Return the [x, y] coordinate for the center point of the cell that contains the specified text.  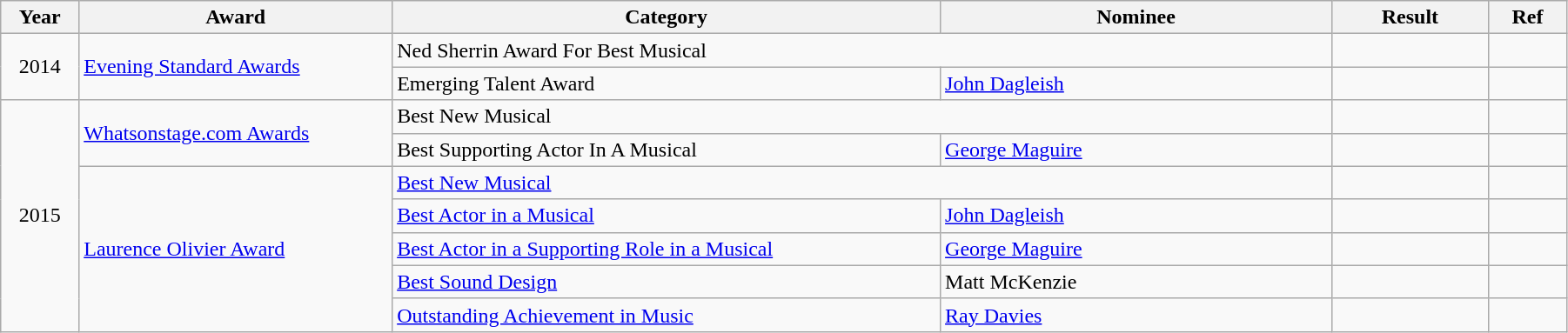
2014 [40, 67]
Ref [1527, 17]
Emerging Talent Award [667, 83]
Award [236, 17]
Matt McKenzie [1136, 282]
Best Actor in a Supporting Role in a Musical [667, 249]
Category [667, 17]
2015 [40, 216]
Evening Standard Awards [236, 67]
Year [40, 17]
Laurence Olivier Award [236, 249]
Result [1410, 17]
Whatsonstage.com Awards [236, 133]
Best Supporting Actor In A Musical [667, 150]
Nominee [1136, 17]
Best Actor in a Musical [667, 216]
Outstanding Achievement in Music [667, 315]
Best Sound Design [667, 282]
Ray Davies [1136, 315]
Ned Sherrin Award For Best Musical [862, 50]
